Detect which cell encompasses the target text, then output its (x, y) center coordinate. 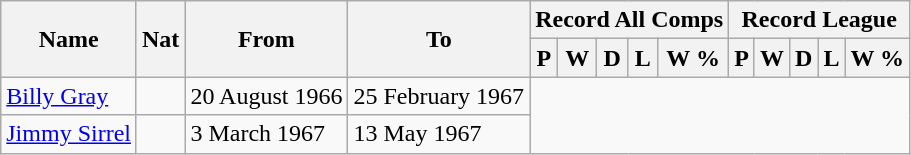
Name (69, 39)
3 March 1967 (266, 134)
To (439, 39)
Record League (820, 20)
13 May 1967 (439, 134)
Record All Comps (630, 20)
From (266, 39)
25 February 1967 (439, 96)
20 August 1966 (266, 96)
Nat (160, 39)
Billy Gray (69, 96)
Jimmy Sirrel (69, 134)
